Determine the [x, y] coordinate at the center of the cell enclosing the given text.  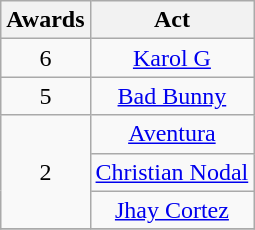
Act [172, 20]
Awards [46, 20]
2 [46, 172]
Christian Nodal [172, 172]
Bad Bunny [172, 96]
Jhay Cortez [172, 210]
5 [46, 96]
6 [46, 58]
Aventura [172, 134]
Karol G [172, 58]
